Output the [X, Y] coordinate of the center of the cell containing the given text.  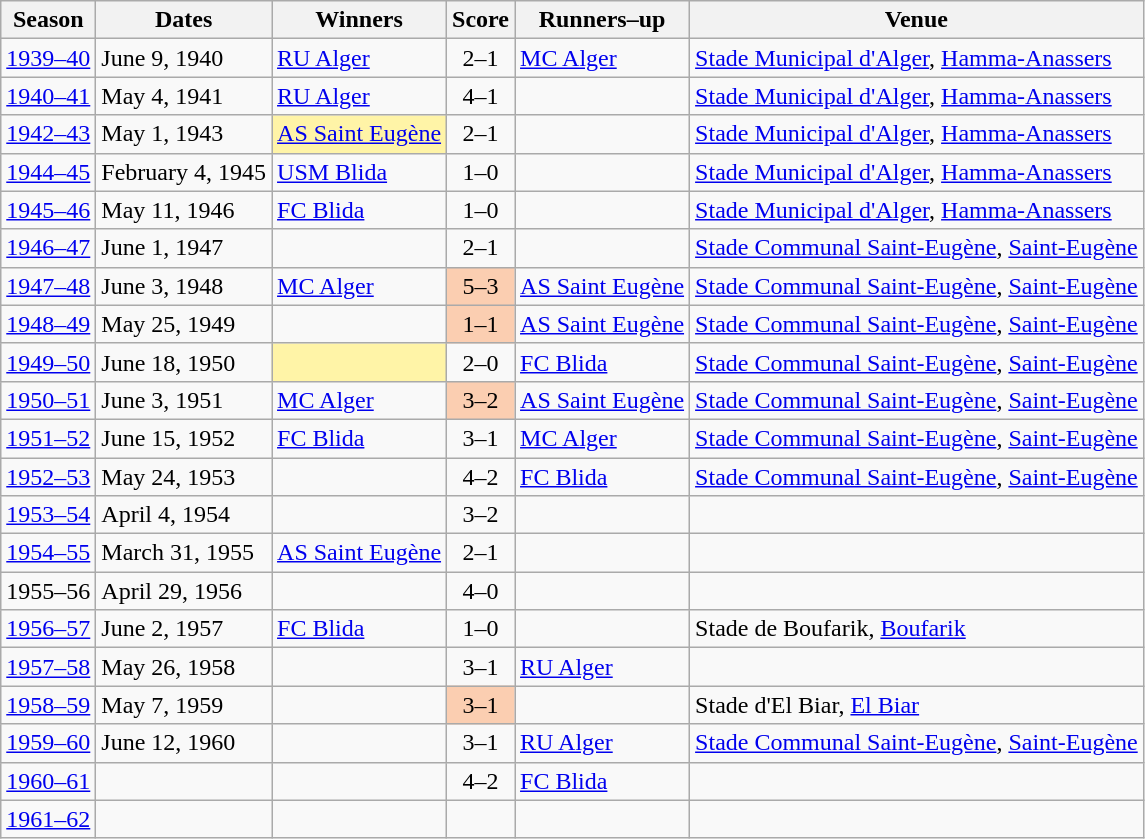
1–1 [481, 324]
Score [481, 20]
1942–43 [48, 134]
February 4, 1945 [184, 172]
1955–56 [48, 591]
1951–52 [48, 438]
Season [48, 20]
4–0 [481, 591]
1939–40 [48, 58]
June 12, 1960 [184, 743]
Runners–up [602, 20]
Dates [184, 20]
June 9, 1940 [184, 58]
1948–49 [48, 324]
June 3, 1948 [184, 286]
1945–46 [48, 210]
1957–58 [48, 667]
June 18, 1950 [184, 362]
1950–51 [48, 400]
Stade de Boufarik, Boufarik [917, 629]
June 2, 1957 [184, 629]
May 7, 1959 [184, 705]
1949–50 [48, 362]
Stade d'El Biar, El Biar [917, 705]
May 26, 1958 [184, 667]
USM Blida [360, 172]
1940–41 [48, 96]
1947–48 [48, 286]
1952–53 [48, 477]
June 3, 1951 [184, 400]
1944–45 [48, 172]
May 4, 1941 [184, 96]
2–0 [481, 362]
4–1 [481, 96]
April 29, 1956 [184, 591]
1954–55 [48, 553]
5–3 [481, 286]
May 24, 1953 [184, 477]
1960–61 [48, 781]
May 25, 1949 [184, 324]
1953–54 [48, 515]
March 31, 1955 [184, 553]
April 4, 1954 [184, 515]
June 1, 1947 [184, 248]
1946–47 [48, 248]
1959–60 [48, 743]
1961–62 [48, 819]
May 1, 1943 [184, 134]
Winners [360, 20]
May 11, 1946 [184, 210]
Venue [917, 20]
1958–59 [48, 705]
1956–57 [48, 629]
June 15, 1952 [184, 438]
